Return (X, Y) of the center of cell containing provided text 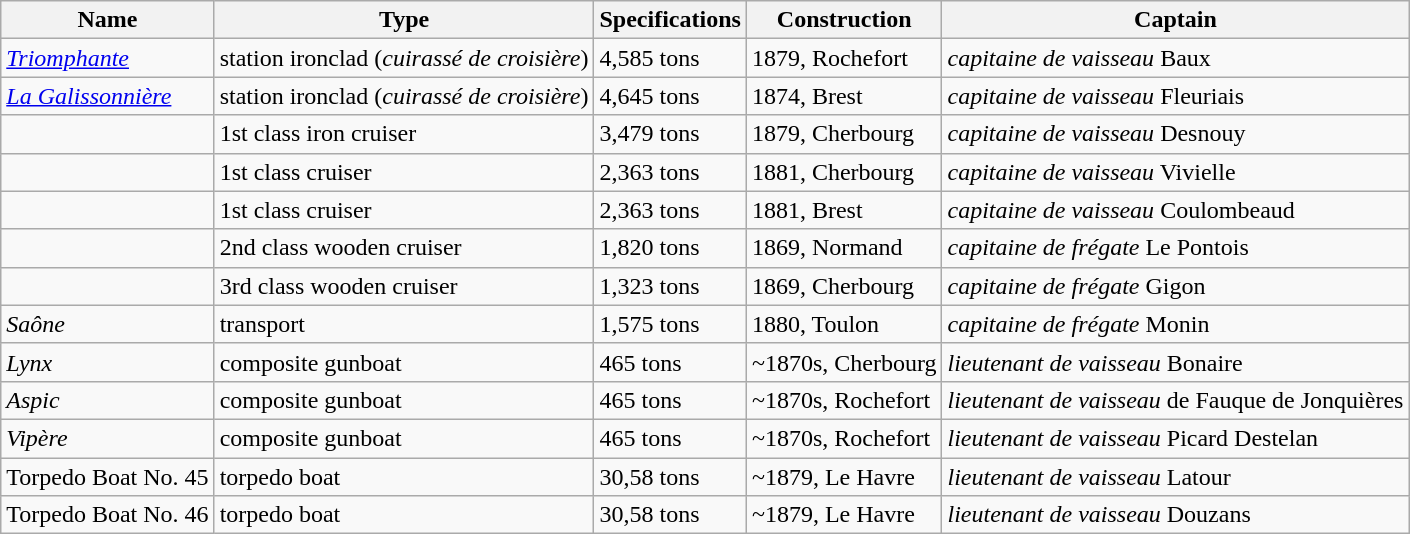
Lynx (108, 362)
1881, Cherbourg (844, 172)
1879, Cherbourg (844, 134)
1869, Cherbourg (844, 286)
Aspic (108, 400)
Type (404, 20)
1879, Rochefort (844, 58)
Triomphante (108, 58)
transport (404, 324)
capitaine de frégate Le Pontois (1176, 248)
1,323 tons (670, 286)
capitaine de vaisseau Coulombeaud (1176, 210)
Torpedo Boat No. 46 (108, 515)
1869, Normand (844, 248)
Construction (844, 20)
lieutenant de vaisseau Bonaire (1176, 362)
lieutenant de vaisseau Picard Destelan (1176, 438)
capitaine de vaisseau Vivielle (1176, 172)
3rd class wooden cruiser (404, 286)
1,575 tons (670, 324)
capitaine de vaisseau Baux (1176, 58)
1881, Brest (844, 210)
2nd class wooden cruiser (404, 248)
Captain (1176, 20)
1,820 tons (670, 248)
capitaine de vaisseau Fleuriais (1176, 96)
lieutenant de vaisseau Douzans (1176, 515)
Name (108, 20)
capitaine de frégate Monin (1176, 324)
Vipère (108, 438)
lieutenant de vaisseau de Fauque de Jonquières (1176, 400)
La Galissonnière (108, 96)
1880, Toulon (844, 324)
lieutenant de vaisseau Latour (1176, 477)
~1870s, Cherbourg (844, 362)
4,645 tons (670, 96)
Specifications (670, 20)
capitaine de frégate Gigon (1176, 286)
capitaine de vaisseau Desnouy (1176, 134)
4,585 tons (670, 58)
1st class iron cruiser (404, 134)
Saône (108, 324)
Torpedo Boat No. 45 (108, 477)
3,479 tons (670, 134)
1874, Brest (844, 96)
